Extract the [x, y] coordinate from the center of the cell holding the provided text.  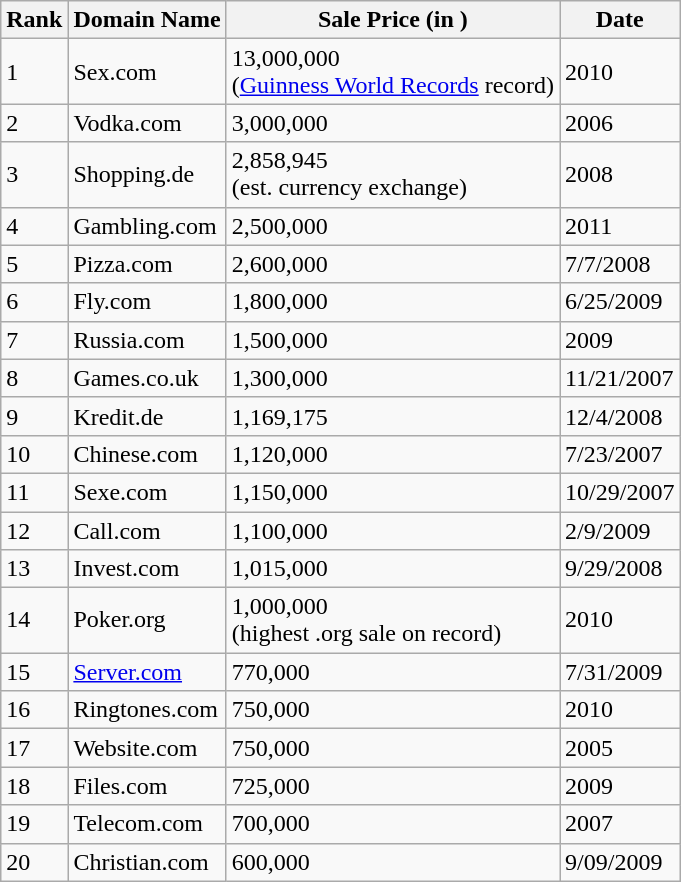
13 [34, 569]
6/25/2009 [620, 302]
9 [34, 416]
Sexe.com [147, 492]
1 [34, 72]
Domain Name [147, 20]
1,169,175 [392, 416]
13,000,000(Guinness World Records record) [392, 72]
15 [34, 672]
7/23/2007 [620, 454]
1,150,000 [392, 492]
2,858,945(est. currency exchange) [392, 174]
Call.com [147, 531]
19 [34, 824]
17 [34, 748]
14 [34, 620]
5 [34, 264]
16 [34, 710]
8 [34, 378]
1,800,000 [392, 302]
Fly.com [147, 302]
11/21/2007 [620, 378]
Ringtones.com [147, 710]
Website.com [147, 748]
1,120,000 [392, 454]
11 [34, 492]
Games.co.uk [147, 378]
Chinese.com [147, 454]
2,500,000 [392, 226]
1,015,000 [392, 569]
2007 [620, 824]
Russia.com [147, 340]
Shopping.de [147, 174]
3 [34, 174]
7/7/2008 [620, 264]
10 [34, 454]
Pizza.com [147, 264]
Sex.com [147, 72]
2006 [620, 123]
9/09/2009 [620, 862]
20 [34, 862]
2 [34, 123]
7/31/2009 [620, 672]
1,100,000 [392, 531]
9/29/2008 [620, 569]
Gambling.com [147, 226]
700,000 [392, 824]
Kredit.de [147, 416]
6 [34, 302]
Files.com [147, 786]
1,300,000 [392, 378]
2/9/2009 [620, 531]
Poker.org [147, 620]
3,000,000 [392, 123]
Date [620, 20]
2011 [620, 226]
Invest.com [147, 569]
Vodka.com [147, 123]
725,000 [392, 786]
Christian.com [147, 862]
2,600,000 [392, 264]
Rank [34, 20]
12/4/2008 [620, 416]
Telecom.com [147, 824]
Sale Price (in ) [392, 20]
12 [34, 531]
1,500,000 [392, 340]
4 [34, 226]
600,000 [392, 862]
1,000,000(highest .org sale on record) [392, 620]
7 [34, 340]
10/29/2007 [620, 492]
18 [34, 786]
Server.com [147, 672]
770,000 [392, 672]
2005 [620, 748]
2008 [620, 174]
